From the cell containing the given text, extract its center point as (X, Y) coordinate. 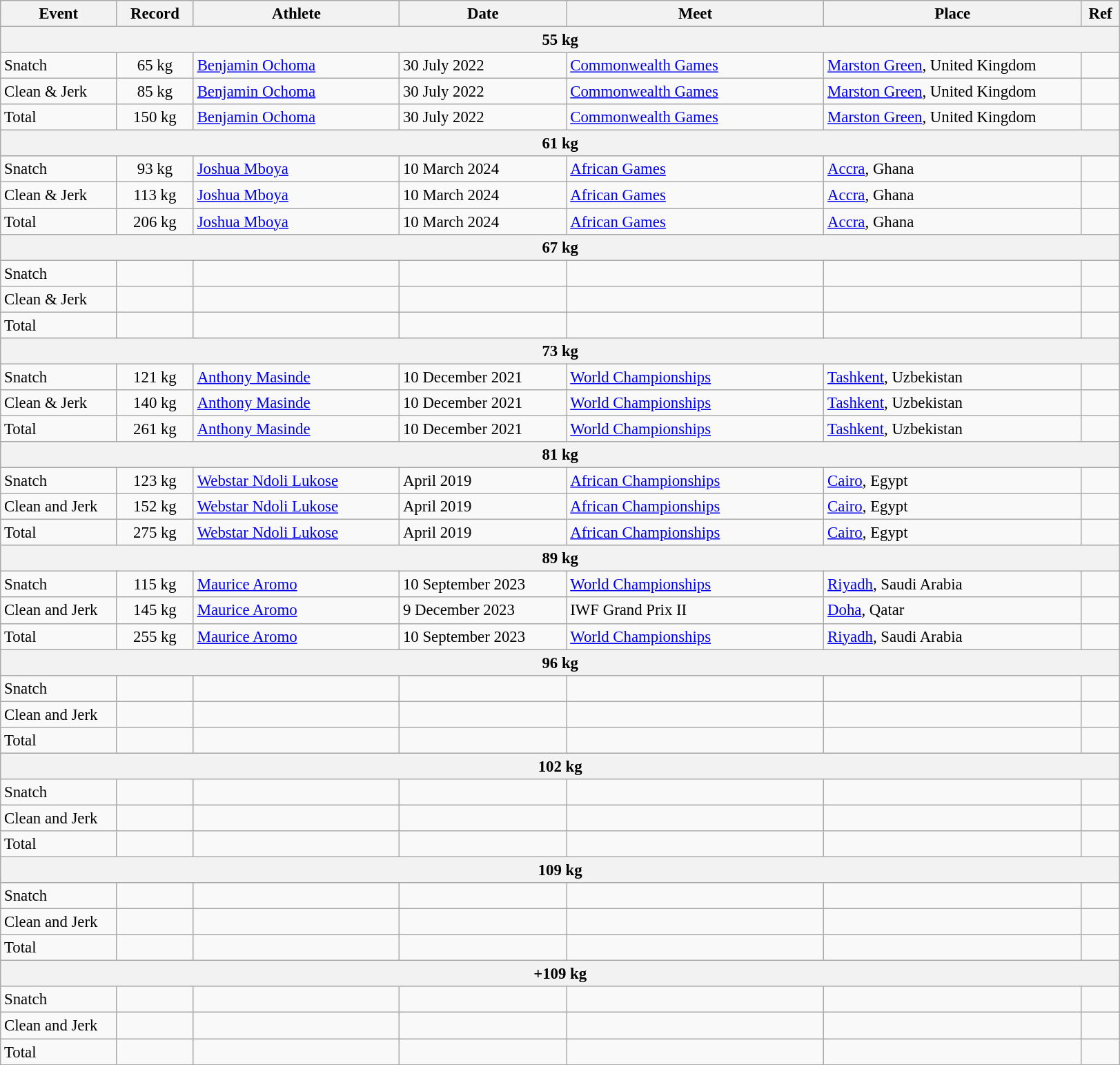
+109 kg (560, 974)
113 kg (155, 195)
Meet (696, 14)
81 kg (560, 455)
102 kg (560, 766)
109 kg (560, 870)
255 kg (155, 636)
Place (952, 14)
206 kg (155, 222)
96 kg (560, 663)
261 kg (155, 429)
Event (59, 14)
123 kg (155, 481)
Record (155, 14)
9 December 2023 (483, 611)
140 kg (155, 403)
275 kg (155, 533)
IWF Grand Prix II (696, 611)
152 kg (155, 507)
73 kg (560, 351)
93 kg (155, 169)
115 kg (155, 585)
65 kg (155, 66)
Ref (1101, 14)
Date (483, 14)
Athlete (296, 14)
Doha, Qatar (952, 611)
85 kg (155, 92)
89 kg (560, 558)
150 kg (155, 117)
61 kg (560, 144)
67 kg (560, 247)
145 kg (155, 611)
55 kg (560, 40)
121 kg (155, 377)
